Extract the [x, y] coordinate from the center of the cell holding the provided text.  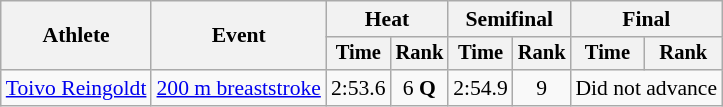
Toivo Reingoldt [76, 88]
Athlete [76, 36]
Heat [387, 19]
Semifinal [509, 19]
Did not advance [646, 88]
9 [542, 88]
200 m breaststroke [238, 88]
2:54.9 [480, 88]
6 Q [420, 88]
2:53.6 [358, 88]
Final [646, 19]
Event [238, 36]
